Scan for the cell matching the given text and deliver its [X, Y] coordinate at center. 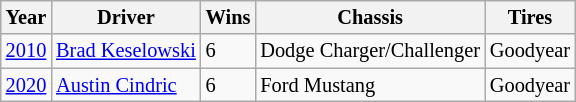
Ford Mustang [370, 85]
Year [26, 17]
Brad Keselowski [126, 51]
2010 [26, 51]
Driver [126, 17]
Chassis [370, 17]
Tires [530, 17]
Dodge Charger/Challenger [370, 51]
Wins [228, 17]
Austin Cindric [126, 85]
2020 [26, 85]
